Locate the cell with the specified text and output its [x, y] center coordinate. 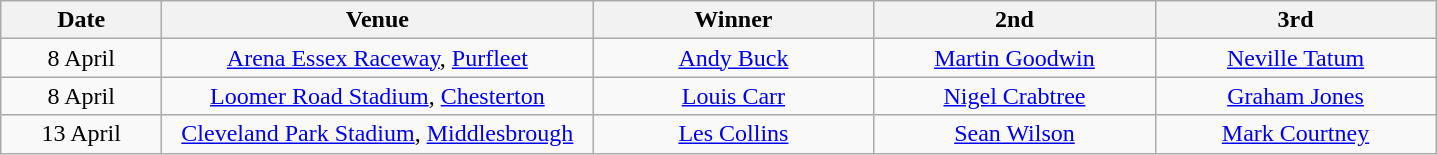
Nigel Crabtree [1014, 96]
Neville Tatum [1296, 58]
Les Collins [734, 134]
Loomer Road Stadium, Chesterton [378, 96]
Mark Courtney [1296, 134]
Andy Buck [734, 58]
Graham Jones [1296, 96]
Sean Wilson [1014, 134]
Arena Essex Raceway, Purfleet [378, 58]
Louis Carr [734, 96]
Date [82, 20]
Venue [378, 20]
13 April [82, 134]
Cleveland Park Stadium, Middlesbrough [378, 134]
3rd [1296, 20]
Winner [734, 20]
2nd [1014, 20]
Martin Goodwin [1014, 58]
